Identify which cell holds the provided text, then report its (X, Y) central coordinate. 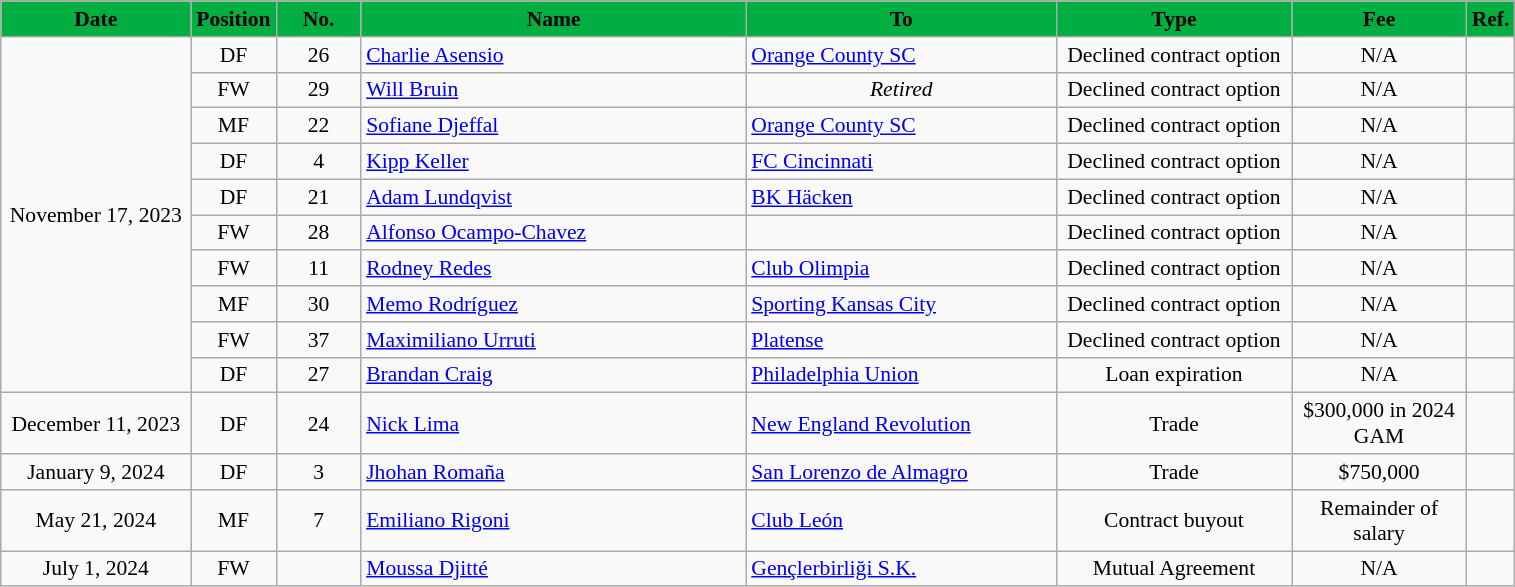
Adam Lundqvist (554, 197)
Brandan Craig (554, 375)
$300,000 in 2024 GAM (1380, 424)
Emiliano Rigoni (554, 520)
Loan expiration (1174, 375)
Alfonso Ocampo-Chavez (554, 233)
Ref. (1491, 19)
Rodney Redes (554, 269)
21 (318, 197)
December 11, 2023 (96, 424)
4 (318, 162)
BK Häcken (901, 197)
Jhohan Romaña (554, 472)
11 (318, 269)
November 17, 2023 (96, 215)
Sporting Kansas City (901, 304)
Kipp Keller (554, 162)
Name (554, 19)
30 (318, 304)
Moussa Djitté (554, 569)
July 1, 2024 (96, 569)
No. (318, 19)
Position (234, 19)
24 (318, 424)
29 (318, 90)
Mutual Agreement (1174, 569)
Contract buyout (1174, 520)
Charlie Asensio (554, 55)
27 (318, 375)
Maximiliano Urruti (554, 340)
Type (1174, 19)
Platense (901, 340)
37 (318, 340)
January 9, 2024 (96, 472)
Remainder of salary (1380, 520)
Will Bruin (554, 90)
Club León (901, 520)
Retired (901, 90)
Date (96, 19)
$750,000 (1380, 472)
7 (318, 520)
May 21, 2024 (96, 520)
Club Olimpia (901, 269)
Nick Lima (554, 424)
San Lorenzo de Almagro (901, 472)
Sofiane Djeffal (554, 126)
New England Revolution (901, 424)
To (901, 19)
22 (318, 126)
28 (318, 233)
Memo Rodríguez (554, 304)
26 (318, 55)
FC Cincinnati (901, 162)
3 (318, 472)
Philadelphia Union (901, 375)
Gençlerbirliği S.K. (901, 569)
Fee (1380, 19)
